Provide the [X, Y] coordinate of the cell's center where the given text is located.  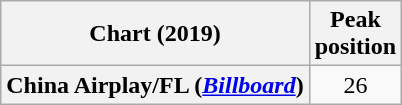
China Airplay/FL (Billboard) [155, 85]
Chart (2019) [155, 34]
Peakposition [355, 34]
26 [355, 85]
